Capture the cell that displays the provided text and extract its (x, y) central coordinate. 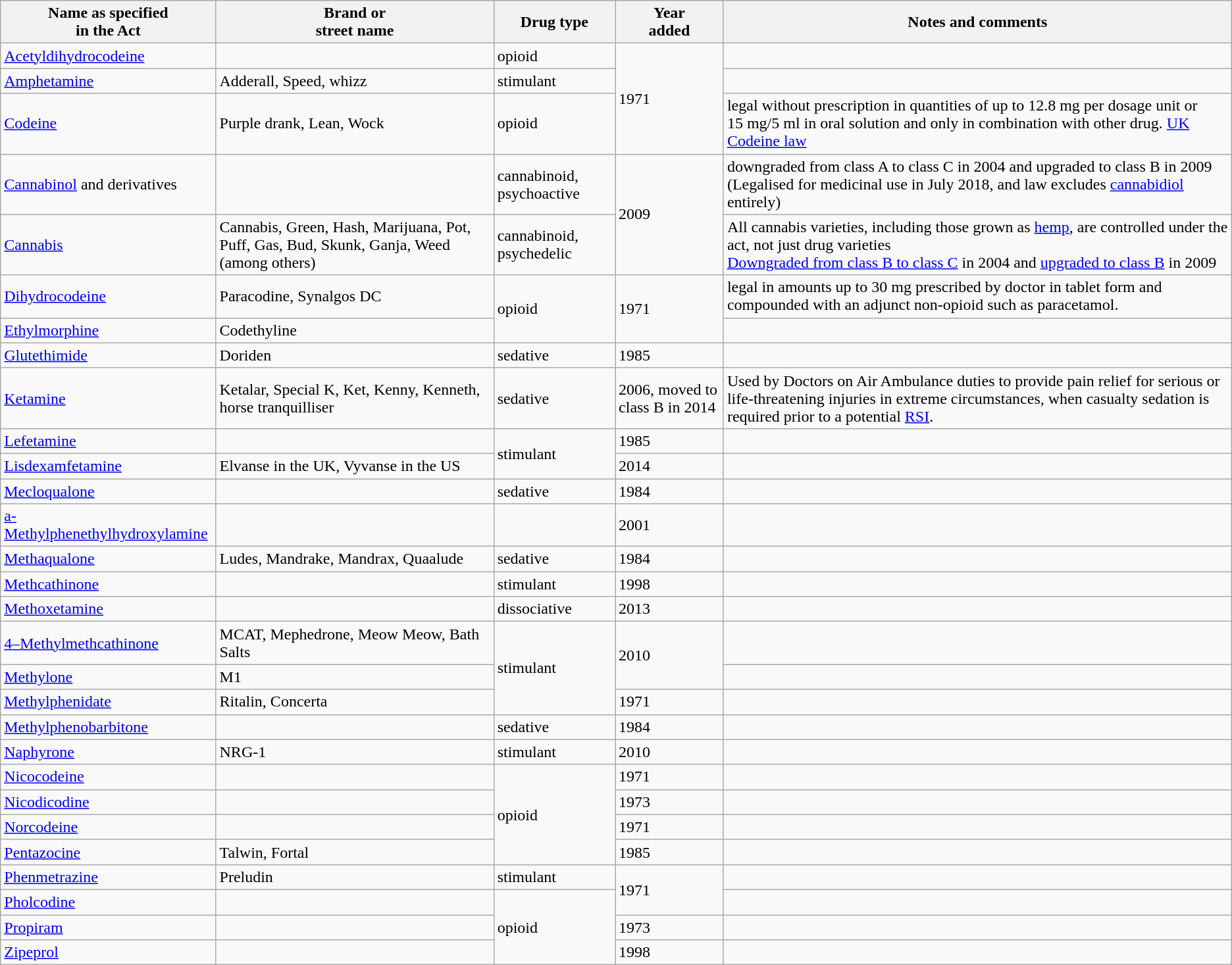
Paracodine, Synalgos DC (355, 296)
2009 (670, 214)
2014 (670, 466)
Adderall, Speed, whizz (355, 81)
4–Methylmethcathinone (108, 643)
Elvanse in the UK, Vyvanse in the US (355, 466)
Propiram (108, 927)
Methylphenidate (108, 702)
Name as specifiedin the Act (108, 22)
2001 (670, 525)
Brand orstreet name (355, 22)
Nicodicodine (108, 802)
Notes and comments (977, 22)
Yearadded (670, 22)
Glutethimide (108, 355)
dissociative (554, 609)
Cannabis, Green, Hash, Marijuana, Pot, Puff, Gas, Bud, Skunk, Ganja, Weed (among others) (355, 245)
Purple drank, Lean, Wock (355, 124)
Dihydrocodeine (108, 296)
Naphyrone (108, 752)
Pholcodine (108, 902)
Codeine (108, 124)
legal in amounts up to 30 mg prescribed by doctor in tablet form and compounded with an adjunct non-opioid such as paracetamol. (977, 296)
Methaqualone (108, 559)
Methoxetamine (108, 609)
Methylone (108, 677)
NRG-1 (355, 752)
Nicocodeine (108, 777)
Doriden (355, 355)
Ritalin, Concerta (355, 702)
Preludin (355, 877)
cannabinoid, psychedelic (554, 245)
Lefetamine (108, 441)
2013 (670, 609)
Cannabinol and derivatives (108, 184)
Ketamine (108, 398)
Lisdexamfetamine (108, 466)
MCAT, Mephedrone, Meow Meow, Bath Salts (355, 643)
Amphetamine (108, 81)
cannabinoid, psychoactive (554, 184)
Ethylmorphine (108, 330)
Acetyldihydrocodeine (108, 56)
Ketalar, Special K, Ket, Kenny, Kenneth, horse tranquilliser (355, 398)
Pentazocine (108, 852)
2006, moved to class B in 2014 (670, 398)
Talwin, Fortal (355, 852)
Zipeprol (108, 953)
Mecloqualone (108, 491)
M1 (355, 677)
Phenmetrazine (108, 877)
Methcathinone (108, 584)
Ludes, Mandrake, Mandrax, Quaalude (355, 559)
Norcodeine (108, 827)
Codethyline (355, 330)
Methylphenobarbitone (108, 727)
Drug type (554, 22)
a-Methylphenethylhydroxylamine (108, 525)
Cannabis (108, 245)
